Return [x, y] of the center of cell containing provided text 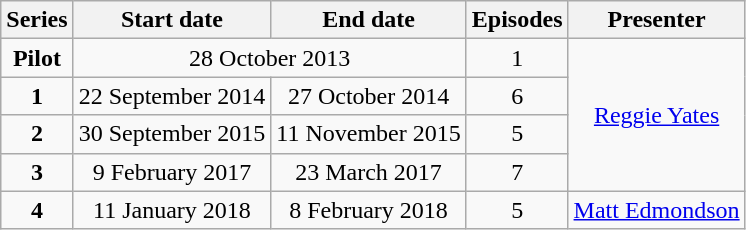
11 January 2018 [172, 210]
23 March 2017 [368, 172]
2 [37, 134]
Presenter [656, 20]
9 February 2017 [172, 172]
Reggie Yates [656, 115]
11 November 2015 [368, 134]
4 [37, 210]
22 September 2014 [172, 96]
3 [37, 172]
6 [517, 96]
Episodes [517, 20]
Series [37, 20]
Matt Edmondson [656, 210]
Pilot [37, 58]
27 October 2014 [368, 96]
Start date [172, 20]
End date [368, 20]
7 [517, 172]
8 February 2018 [368, 210]
28 October 2013 [270, 58]
30 September 2015 [172, 134]
